Identify which cell holds the provided text, then report its (x, y) central coordinate. 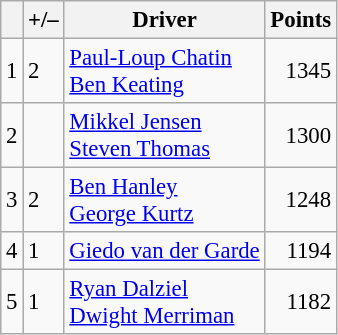
Mikkel Jensen Steven Thomas (164, 136)
Driver (164, 20)
1248 (300, 200)
1345 (300, 72)
1182 (300, 302)
Paul-Loup Chatin Ben Keating (164, 72)
5 (12, 302)
Ben Hanley George Kurtz (164, 200)
Ryan Dalziel Dwight Merriman (164, 302)
1194 (300, 251)
Giedo van der Garde (164, 251)
3 (12, 200)
4 (12, 251)
Points (300, 20)
1300 (300, 136)
+/– (44, 20)
